Find where the given text appears and provide that cell's center as [X, Y] coordinate. 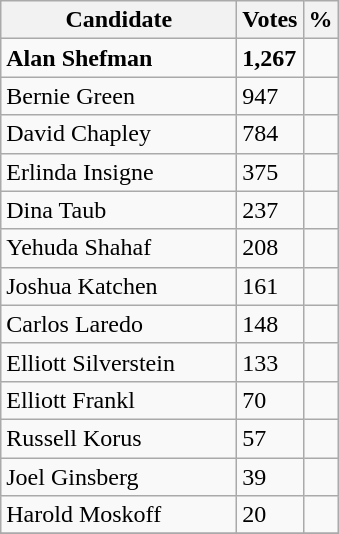
Elliott Silverstein [119, 362]
Dina Taub [119, 210]
Votes [270, 20]
208 [270, 248]
375 [270, 172]
Joshua Katchen [119, 286]
20 [270, 515]
Carlos Laredo [119, 324]
David Chapley [119, 134]
% [320, 20]
Russell Korus [119, 438]
70 [270, 400]
237 [270, 210]
Yehuda Shahaf [119, 248]
Elliott Frankl [119, 400]
148 [270, 324]
Candidate [119, 20]
1,267 [270, 58]
Harold Moskoff [119, 515]
57 [270, 438]
947 [270, 96]
Alan Shefman [119, 58]
39 [270, 477]
Bernie Green [119, 96]
Erlinda Insigne [119, 172]
784 [270, 134]
Joel Ginsberg [119, 477]
133 [270, 362]
161 [270, 286]
